From the cell containing the given text, extract its center point as [x, y] coordinate. 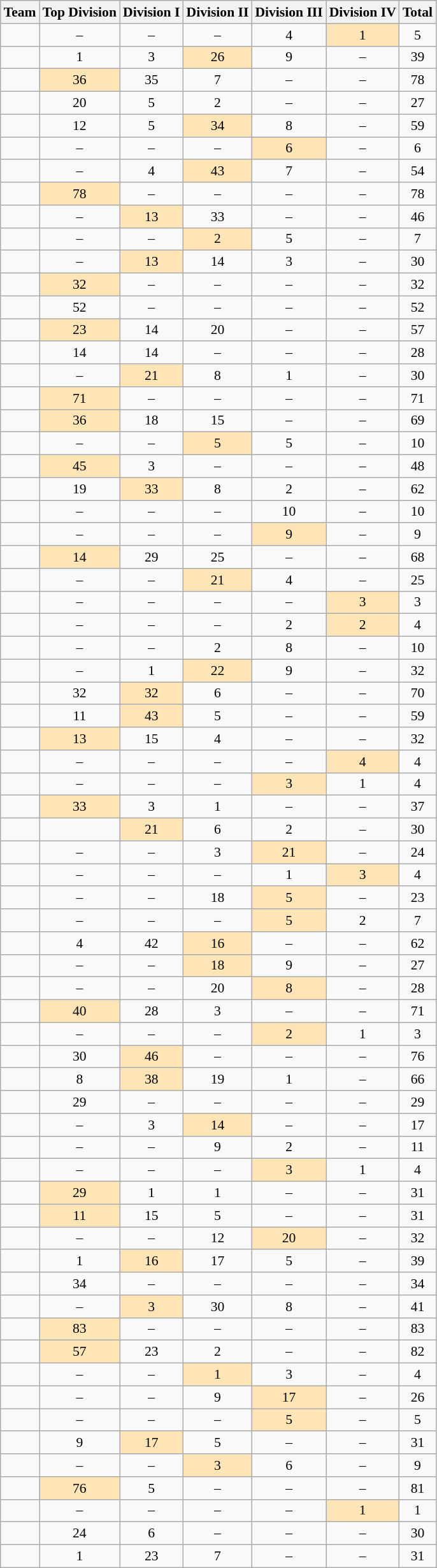
82 [418, 1352]
Total [418, 12]
42 [152, 943]
45 [80, 467]
Team [20, 12]
81 [418, 1488]
22 [218, 671]
Division III [289, 12]
Division II [218, 12]
66 [418, 1080]
54 [418, 171]
68 [418, 557]
48 [418, 467]
35 [152, 80]
41 [418, 1307]
Division I [152, 12]
38 [152, 1080]
40 [80, 1012]
70 [418, 693]
69 [418, 421]
37 [418, 807]
Division IV [363, 12]
Top Division [80, 12]
